Provide the [x, y] coordinate of the cell's center where the given text is located.  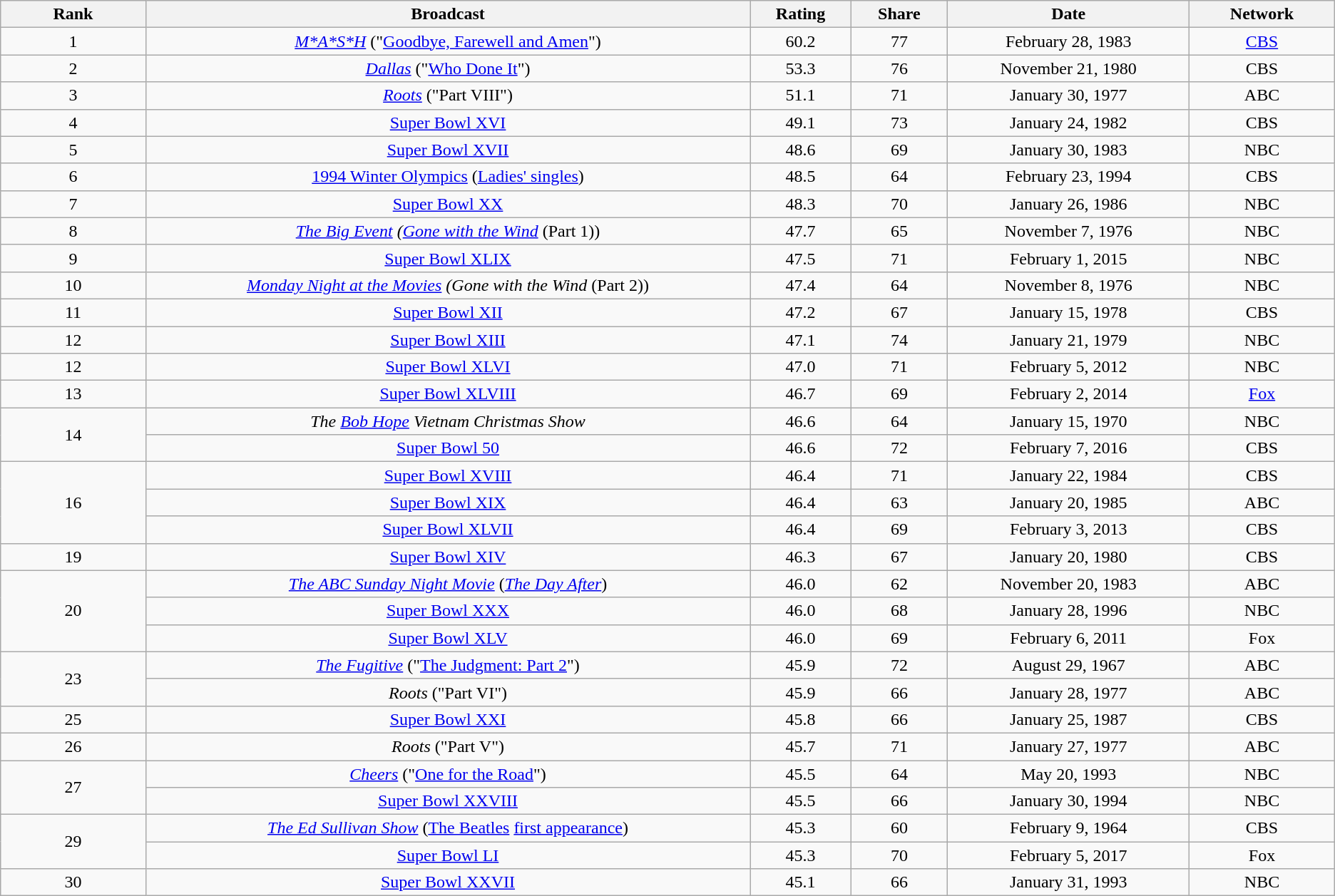
48.6 [800, 150]
47.0 [800, 367]
November 21, 1980 [1068, 68]
60.2 [800, 41]
Share [899, 14]
47.7 [800, 231]
Super Bowl XIII [448, 340]
68 [899, 611]
47.4 [800, 285]
January 28, 1977 [1068, 692]
76 [899, 68]
53.3 [800, 68]
Broadcast [448, 14]
45.1 [800, 882]
62 [899, 584]
Roots ("Part V") [448, 746]
Super Bowl 50 [448, 448]
Super Bowl XVIII [448, 475]
November 7, 1976 [1068, 231]
January 27, 1977 [1068, 746]
February 7, 2016 [1068, 448]
Super Bowl XXVIII [448, 801]
10 [73, 285]
February 6, 2011 [1068, 638]
51.1 [800, 96]
25 [73, 719]
January 20, 1980 [1068, 557]
Super Bowl XLVI [448, 367]
February 5, 2012 [1068, 367]
Roots ("Part VI") [448, 692]
3 [73, 96]
Super Bowl LI [448, 855]
1994 Winter Olympics (Ladies' singles) [448, 177]
23 [73, 679]
February 3, 2013 [1068, 530]
48.3 [800, 204]
45.7 [800, 746]
Rating [800, 14]
January 22, 1984 [1068, 475]
73 [899, 123]
Super Bowl XXX [448, 611]
Super Bowl XLIX [448, 258]
Monday Night at the Movies (Gone with the Wind (Part 2)) [448, 285]
Cheers ("One for the Road") [448, 773]
February 1, 2015 [1068, 258]
26 [73, 746]
Super Bowl XVI [448, 123]
November 20, 1983 [1068, 584]
January 26, 1986 [1068, 204]
January 24, 1982 [1068, 123]
February 9, 1964 [1068, 828]
January 15, 1970 [1068, 421]
Super Bowl XLVIII [448, 394]
4 [73, 123]
August 29, 1967 [1068, 665]
Super Bowl XII [448, 312]
Super Bowl XIX [448, 503]
13 [73, 394]
Super Bowl XX [448, 204]
9 [73, 258]
January 31, 1993 [1068, 882]
Super Bowl XLVII [448, 530]
46.3 [800, 557]
1 [73, 41]
January 28, 1996 [1068, 611]
Dallas ("Who Done It") [448, 68]
Super Bowl XXVII [448, 882]
8 [73, 231]
The Fugitive ("The Judgment: Part 2") [448, 665]
65 [899, 231]
Super Bowl XLV [448, 638]
Super Bowl XXI [448, 719]
February 28, 1983 [1068, 41]
The ABC Sunday Night Movie (The Day After) [448, 584]
20 [73, 611]
January 20, 1985 [1068, 503]
January 21, 1979 [1068, 340]
5 [73, 150]
46.7 [800, 394]
M*A*S*H ("Goodbye, Farewell and Amen") [448, 41]
The Ed Sullivan Show (The Beatles first appearance) [448, 828]
January 25, 1987 [1068, 719]
47.1 [800, 340]
7 [73, 204]
30 [73, 882]
Rank [73, 14]
January 30, 1977 [1068, 96]
January 30, 1994 [1068, 801]
60 [899, 828]
February 2, 2014 [1068, 394]
Super Bowl XVII [448, 150]
6 [73, 177]
19 [73, 557]
49.1 [800, 123]
48.5 [800, 177]
Roots ("Part VIII") [448, 96]
Date [1068, 14]
February 23, 1994 [1068, 177]
February 5, 2017 [1068, 855]
77 [899, 41]
May 20, 1993 [1068, 773]
November 8, 1976 [1068, 285]
29 [73, 842]
16 [73, 503]
27 [73, 787]
January 30, 1983 [1068, 150]
47.5 [800, 258]
11 [73, 312]
2 [73, 68]
Network [1262, 14]
45.8 [800, 719]
14 [73, 435]
63 [899, 503]
January 15, 1978 [1068, 312]
The Bob Hope Vietnam Christmas Show [448, 421]
The Big Event (Gone with the Wind (Part 1)) [448, 231]
47.2 [800, 312]
Super Bowl XIV [448, 557]
74 [899, 340]
